Locate the cell with the specified text and output its (X, Y) center coordinate. 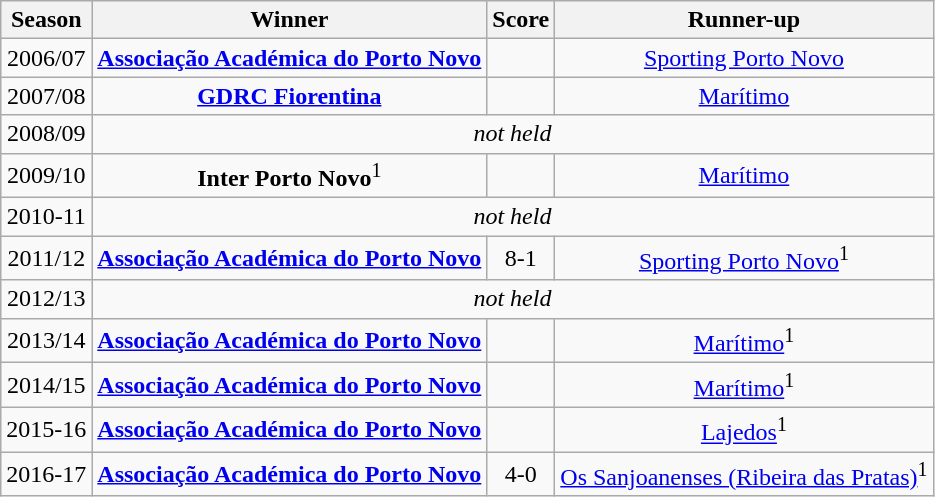
2015-16 (46, 430)
GDRC Fiorentina (290, 96)
Season (46, 20)
Score (521, 20)
2014/15 (46, 386)
Inter Porto Novo1 (290, 176)
Runner-up (744, 20)
Sporting Porto Novo (744, 58)
2009/10 (46, 176)
Os Sanjoanenses (Ribeira das Pratas)1 (744, 474)
8-1 (521, 258)
2013/14 (46, 340)
2011/12 (46, 258)
Sporting Porto Novo1 (744, 258)
2006/07 (46, 58)
4-0 (521, 474)
2012/13 (46, 299)
Lajedos1 (744, 430)
2016-17 (46, 474)
2010-11 (46, 217)
2008/09 (46, 134)
2007/08 (46, 96)
Winner (290, 20)
